Return the [X, Y] coordinate for the center point of the cell that contains the specified text.  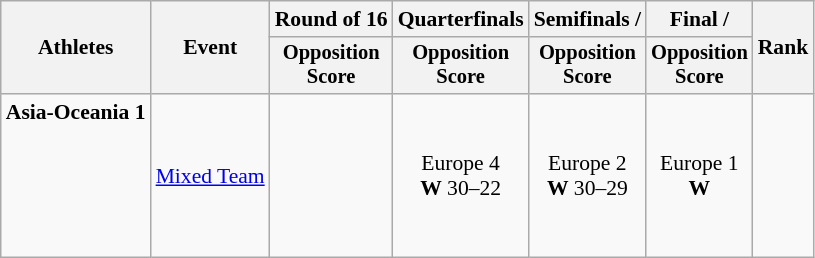
Event [210, 48]
Europe 2W 30–29 [588, 176]
Mixed Team [210, 176]
Final / [700, 19]
Round of 16 [332, 19]
Rank [784, 48]
Quarterfinals [461, 19]
Asia-Oceania 1 [76, 176]
Athletes [76, 48]
Europe 1W [700, 176]
Semifinals / [588, 19]
Europe 4W 30–22 [461, 176]
